Return the [x, y] coordinate for the center point of the cell that contains the specified text.  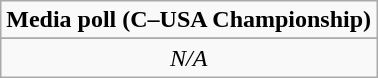
N/A [189, 58]
Media poll (C–USA Championship) [189, 20]
